Scan for the cell matching the given text and deliver its (x, y) coordinate at center. 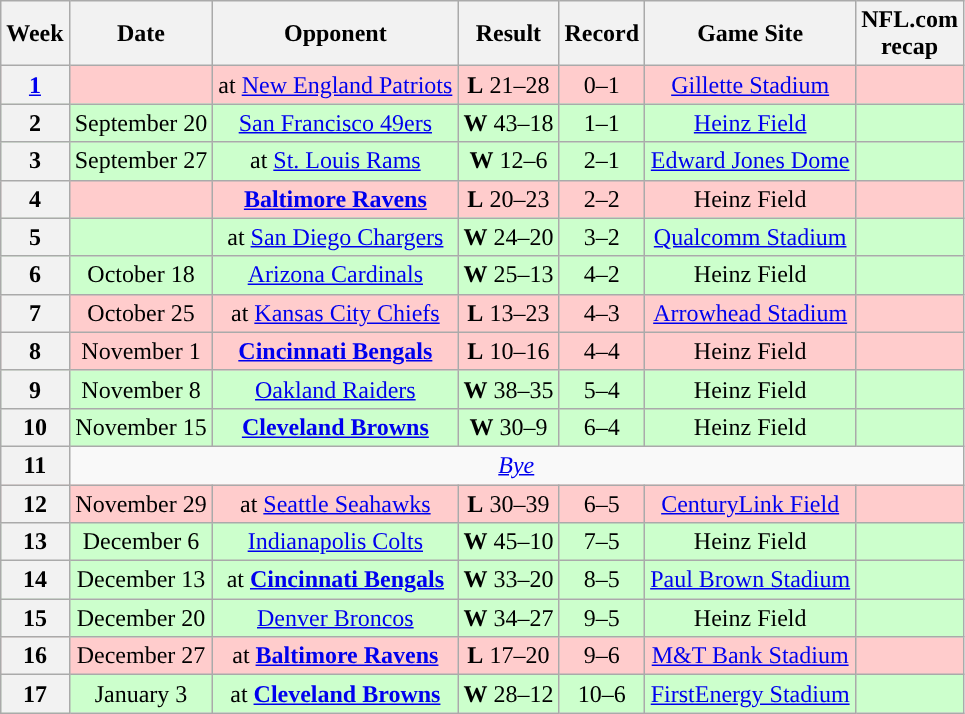
Paul Brown Stadium (750, 580)
9 (35, 389)
9–6 (602, 656)
0–1 (602, 85)
L 20–23 (508, 199)
at Cincinnati Bengals (336, 580)
17 (35, 694)
Denver Broncos (336, 618)
12 (35, 503)
1 (35, 85)
W 43–18 (508, 123)
January 3 (141, 694)
Record (602, 34)
December 27 (141, 656)
W 45–10 (508, 542)
at St. Louis Rams (336, 161)
1–1 (602, 123)
14 (35, 580)
L 10–16 (508, 351)
7–5 (602, 542)
8 (35, 351)
at Seattle Seahawks (336, 503)
San Francisco 49ers (336, 123)
W 34–27 (508, 618)
November 8 (141, 389)
W 12–6 (508, 161)
11 (35, 465)
3–2 (602, 237)
CenturyLink Field (750, 503)
5 (35, 237)
Edward Jones Dome (750, 161)
2 (35, 123)
L 30–39 (508, 503)
Week (35, 34)
5–4 (602, 389)
December 6 (141, 542)
at San Diego Chargers (336, 237)
2–1 (602, 161)
November 15 (141, 427)
Date (141, 34)
September 20 (141, 123)
6 (35, 275)
at Baltimore Ravens (336, 656)
W 24–20 (508, 237)
W 33–20 (508, 580)
Result (508, 34)
15 (35, 618)
Bye (516, 465)
FirstEnergy Stadium (750, 694)
Oakland Raiders (336, 389)
Arizona Cardinals (336, 275)
Arrowhead Stadium (750, 313)
Opponent (336, 34)
Cleveland Browns (336, 427)
Qualcomm Stadium (750, 237)
3 (35, 161)
4–2 (602, 275)
8–5 (602, 580)
10 (35, 427)
at Kansas City Chiefs (336, 313)
October 18 (141, 275)
4 (35, 199)
at Cleveland Browns (336, 694)
9–5 (602, 618)
6–4 (602, 427)
2–2 (602, 199)
4–3 (602, 313)
L 21–28 (508, 85)
16 (35, 656)
at New England Patriots (336, 85)
Game Site (750, 34)
Cincinnati Bengals (336, 351)
October 25 (141, 313)
10–6 (602, 694)
Indianapolis Colts (336, 542)
December 13 (141, 580)
7 (35, 313)
13 (35, 542)
NFL.comrecap (910, 34)
4–4 (602, 351)
W 38–35 (508, 389)
L 13–23 (508, 313)
W 30–9 (508, 427)
September 27 (141, 161)
L 17–20 (508, 656)
6–5 (602, 503)
December 20 (141, 618)
W 28–12 (508, 694)
Gillette Stadium (750, 85)
W 25–13 (508, 275)
M&T Bank Stadium (750, 656)
November 29 (141, 503)
November 1 (141, 351)
Baltimore Ravens (336, 199)
